Identify which cell holds the provided text, then report its (x, y) central coordinate. 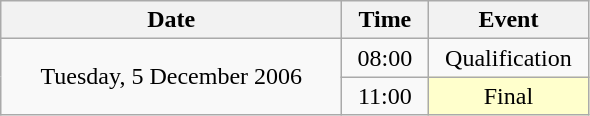
11:00 (385, 96)
08:00 (385, 58)
Tuesday, 5 December 2006 (172, 77)
Date (172, 20)
Qualification (508, 58)
Final (508, 96)
Event (508, 20)
Time (385, 20)
